Determine the [X, Y] coordinate at the center of the cell enclosing the given text.  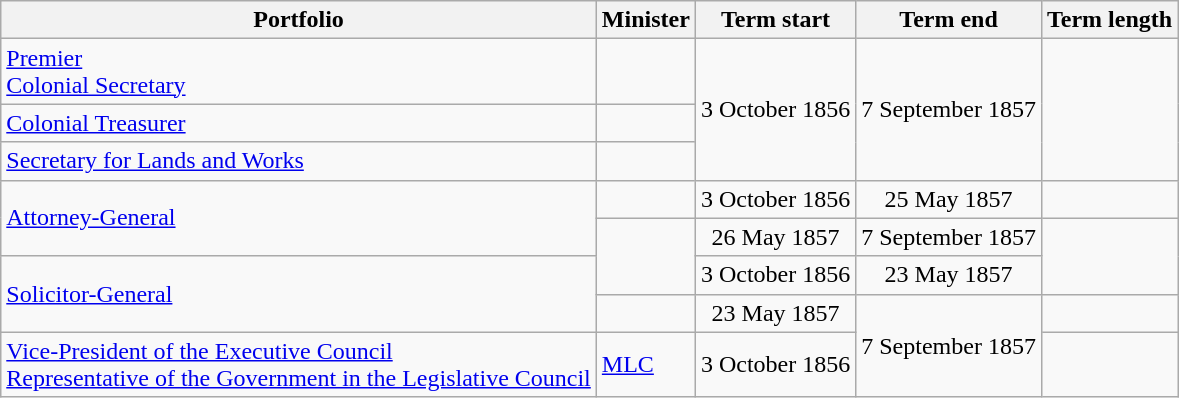
Colonial Treasurer [299, 123]
Term start [775, 20]
26 May 1857 [775, 237]
Term end [949, 20]
PremierColonial Secretary [299, 72]
Minister [646, 20]
Portfolio [299, 20]
Secretary for Lands and Works [299, 161]
MLC [646, 364]
Solicitor-General [299, 294]
Term length [1109, 20]
Attorney-General [299, 218]
Vice-President of the Executive CouncilRepresentative of the Government in the Legislative Council [299, 364]
25 May 1857 [949, 199]
